Output the (X, Y) coordinate of the center of the cell containing the given text.  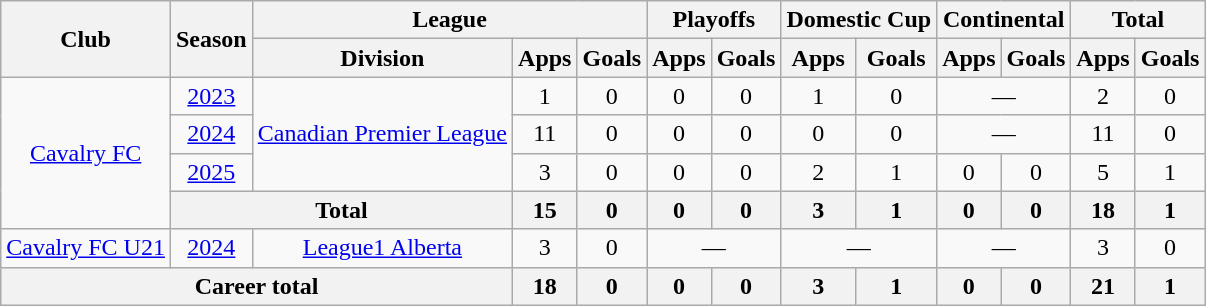
League1 Alberta (382, 248)
15 (545, 210)
Club (86, 39)
Division (382, 58)
2025 (211, 172)
2023 (211, 96)
5 (1103, 172)
Career total (257, 286)
21 (1103, 286)
Domestic Cup (859, 20)
Continental (1004, 20)
Canadian Premier League (382, 134)
Season (211, 39)
Cavalry FC (86, 153)
Playoffs (714, 20)
Cavalry FC U21 (86, 248)
League (449, 20)
